From the cell containing the given text, extract its center point as (x, y) coordinate. 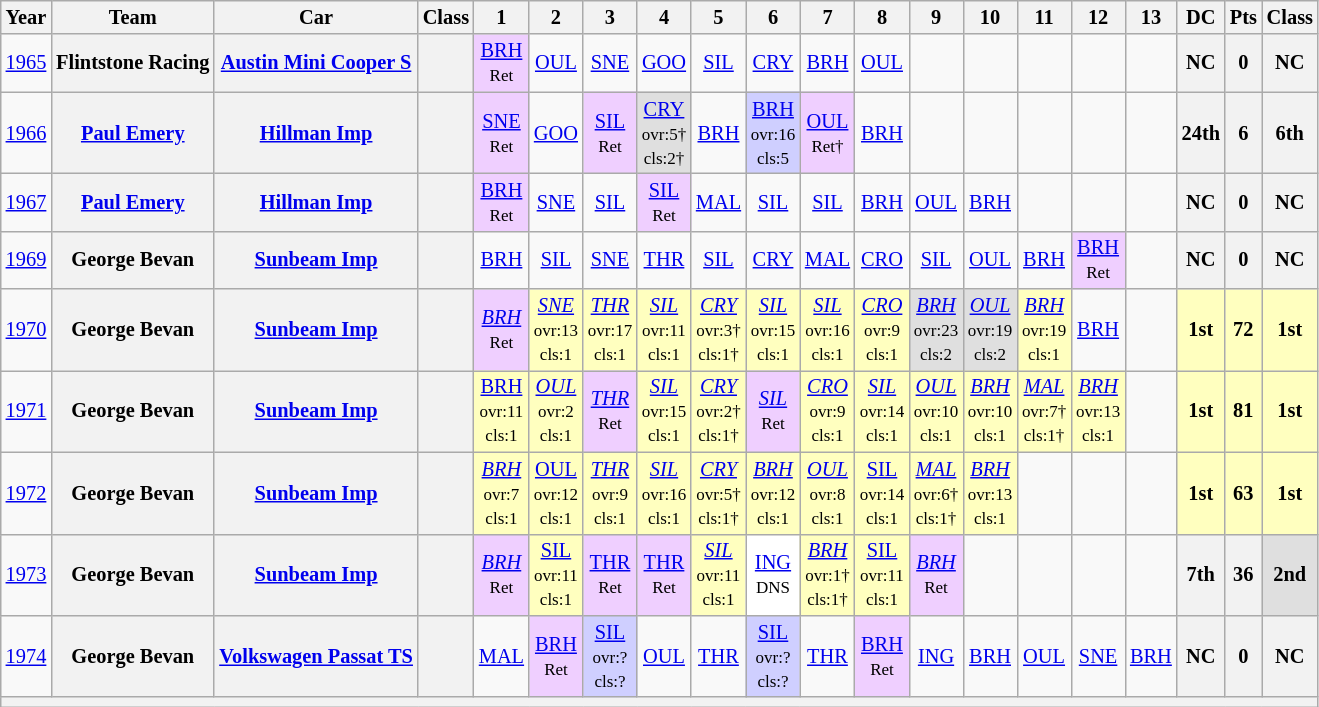
MALovr:6†cls:1† (936, 493)
63 (1244, 493)
INGDNS (773, 575)
13 (1151, 17)
Austin Mini Cooper S (316, 63)
1969 (26, 260)
OULovr:19cls:2 (990, 330)
CRYovr:2†cls:1† (718, 411)
BRHovr:1†cls:1† (828, 575)
11 (1044, 17)
10 (990, 17)
BRHovr:10cls:1 (990, 411)
OULovr:10cls:1 (936, 411)
1973 (26, 575)
CRO (882, 260)
Pts (1244, 17)
9 (936, 17)
BRHovr:12cls:1 (773, 493)
1974 (26, 656)
1971 (26, 411)
OULovr:12cls:1 (556, 493)
Flintstone Racing (132, 63)
Team (132, 17)
BRHovr:11cls:1 (502, 411)
1967 (26, 202)
7 (828, 17)
BRHovr:23cls:2 (936, 330)
MALovr:7†cls:1† (1044, 411)
1965 (26, 63)
1970 (26, 330)
OULRet† (828, 133)
CRYovr:3†cls:1† (718, 330)
SNEovr:13cls:1 (556, 330)
81 (1244, 411)
5 (718, 17)
7th (1201, 575)
OULovr:2cls:1 (556, 411)
Volkswagen Passat TS (316, 656)
4 (664, 17)
2 (556, 17)
1 (502, 17)
ING (936, 656)
CRYovr:5†cls:1† (718, 493)
1972 (26, 493)
BRHovr:7cls:1 (502, 493)
CRYovr:5†cls:2† (664, 133)
SNERet (502, 133)
BRHovr:19cls:1 (1044, 330)
BRHovr:16cls:5 (773, 133)
12 (1098, 17)
1966 (26, 133)
OULovr:8cls:1 (828, 493)
3 (610, 17)
2nd (1290, 575)
THRovr:17cls:1 (610, 330)
Car (316, 17)
72 (1244, 330)
DC (1201, 17)
Year (26, 17)
36 (1244, 575)
6th (1290, 133)
8 (882, 17)
THRovr:9cls:1 (610, 493)
24th (1201, 133)
